Extract the (x, y) coordinate from the center of the cell holding the provided text.  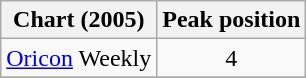
Peak position (232, 20)
Oricon Weekly (79, 58)
Chart (2005) (79, 20)
4 (232, 58)
